Return (X, Y) of the center of cell containing provided text 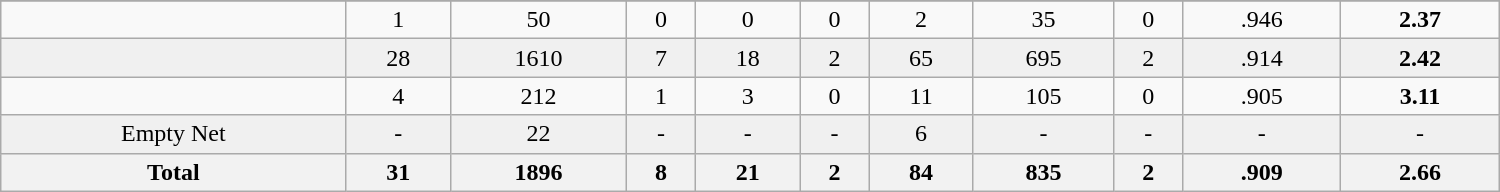
2.66 (1420, 172)
2.37 (1420, 20)
.946 (1262, 20)
.909 (1262, 172)
212 (538, 96)
.905 (1262, 96)
11 (922, 96)
35 (1043, 20)
1896 (538, 172)
6 (922, 134)
3 (748, 96)
7 (662, 58)
84 (922, 172)
Total (174, 172)
1610 (538, 58)
105 (1043, 96)
.914 (1262, 58)
65 (922, 58)
31 (398, 172)
835 (1043, 172)
28 (398, 58)
4 (398, 96)
18 (748, 58)
695 (1043, 58)
21 (748, 172)
8 (662, 172)
22 (538, 134)
50 (538, 20)
3.11 (1420, 96)
Empty Net (174, 134)
2.42 (1420, 58)
